Provide the [x, y] coordinate of the cell's center where the given text is located.  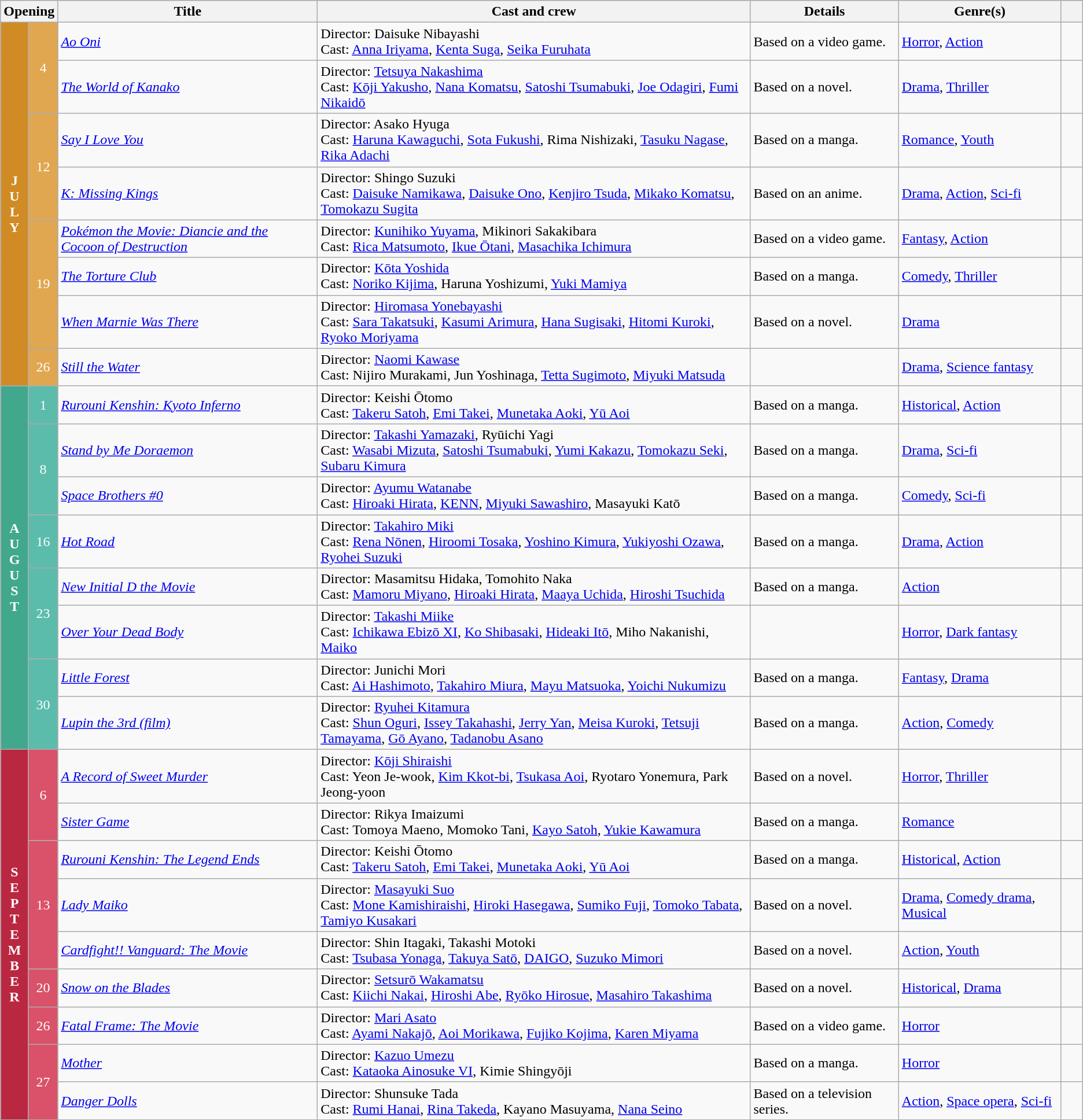
Based on an anime. [824, 193]
Little Forest [187, 678]
Space Brothers #0 [187, 495]
Lupin the 3rd (film) [187, 723]
12 [43, 167]
Cardfight!! Vanguard: The Movie [187, 950]
Director: Mari Asato Cast: Ayami Nakajō, Aoi Morikawa, Fujiko Kojima, Karen Miyama [534, 1025]
Director: Rikya Imaizumi Cast: Tomoya Maeno, Momoko Tani, Kayo Satoh, Yukie Kawamura [534, 821]
Lady Maiko [187, 905]
When Marnie Was There [187, 322]
Danger Dolls [187, 1100]
Horror, Action [980, 42]
Director: Takahiro Miki Cast: Rena Nōnen, Hiroomi Tosaka, Yoshino Kimura, Yukiyoshi Ozawa, Ryohei Suzuki [534, 541]
Drama, Thriller [980, 87]
Drama, Sci-fi [980, 450]
Fatal Frame: The Movie [187, 1025]
The Torture Club [187, 277]
Director: Masayuki Suo Cast: Mone Kamishiraishi, Hiroki Hasegawa, Sumiko Fuji, Tomoko Tabata, Tamiyo Kusakari [534, 905]
6 [43, 795]
Director: Ayumu Watanabe Cast: Hiroaki Hirata, KENN, Miyuki Sawashiro, Masayuki Katō [534, 495]
Historical, Drama [980, 988]
Based on a television series. [824, 1100]
Drama, Action, Sci-fi [980, 193]
SEPTEMBER [15, 935]
Director: Shingo Suzuki Cast: Daisuke Namikawa, Daisuke Ono, Kenjiro Tsuda, Mikako Komatsu, Tomokazu Sugita [534, 193]
Rurouni Kenshin: Kyoto Inferno [187, 405]
23 [43, 613]
Stand by Me Doraemon [187, 450]
Director: Tetsuya Nakashima Cast: Kōji Yakusho, Nana Komatsu, Satoshi Tsumabuki, Joe Odagiri, Fumi Nikaidō [534, 87]
Still the Water [187, 367]
Director: Naomi Kawase Cast: Nijiro Murakami, Jun Yoshinaga, Tetta Sugimoto, Miyuki Matsuda [534, 367]
Genre(s) [980, 12]
30 [43, 705]
Drama, Action [980, 541]
Director: Kōji Shiraishi Cast: Yeon Je-wook, Kim Kkot-bi, Tsukasa Aoi, Ryotaro Yonemura, Park Jeong-yoon [534, 776]
Comedy, Sci-fi [980, 495]
Over Your Dead Body [187, 632]
Action, Space opera, Sci-fi [980, 1100]
Director: Asako Hyuga Cast: Haruna Kawaguchi, Sota Fukushi, Rima Nishizaki, Tasuku Nagase, Rika Adachi [534, 140]
Romance [980, 821]
K: Missing Kings [187, 193]
Director: Setsurō Wakamatsu Cast: Kiichi Nakai, Hiroshi Abe, Ryōko Hirosue, Masahiro Takashima [534, 988]
Director: Masamitsu Hidaka, Tomohito Naka Cast: Mamoru Miyano, Hiroaki Hirata, Maaya Uchida, Hiroshi Tsuchida [534, 587]
27 [43, 1082]
Rurouni Kenshin: The Legend Ends [187, 860]
Director: Kunihiko Yuyama, Mikinori Sakakibara Cast: Rica Matsumoto, Ikue Ōtani, Masachika Ichimura [534, 238]
A Record of Sweet Murder [187, 776]
Action, Youth [980, 950]
AUGUST [15, 568]
Pokémon the Movie: Diancie and the Cocoon of Destruction [187, 238]
4 [43, 68]
Fantasy, Action [980, 238]
Director: Kazuo Umezu Cast: Kataoka Ainosuke VI, Kimie Shingyōji [534, 1063]
Romance, Youth [980, 140]
Mother [187, 1063]
Fantasy, Drama [980, 678]
Comedy, Thriller [980, 277]
Drama, Comedy drama, Musical [980, 905]
Action [980, 587]
Director: Daisuke Nibayashi Cast: Anna Iriyama, Kenta Suga, Seika Furuhata [534, 42]
Title [187, 12]
19 [43, 284]
Say I Love You [187, 140]
Director: Kōta Yoshida Cast: Noriko Kijima, Haruna Yoshizumi, Yuki Mamiya [534, 277]
16 [43, 541]
Drama [980, 322]
1 [43, 405]
Snow on the Blades [187, 988]
JULY [15, 204]
Sister Game [187, 821]
New Initial D the Movie [187, 587]
Cast and crew [534, 12]
Ao Oni [187, 42]
Drama, Science fantasy [980, 367]
Director: Ryuhei Kitamura Cast: Shun Oguri, Issey Takahashi, Jerry Yan, Meisa Kuroki, Tetsuji Tamayama, Gō Ayano, Tadanobu Asano [534, 723]
Horror, Dark fantasy [980, 632]
8 [43, 469]
Director: Takashi Miike Cast: Ichikawa Ebizō XI, Ko Shibasaki, Hideaki Itō, Miho Nakanishi, Maiko [534, 632]
Director: Junichi Mori Cast: Ai Hashimoto, Takahiro Miura, Mayu Matsuoka, Yoichi Nukumizu [534, 678]
Director: Shunsuke Tada Cast: Rumi Hanai, Rina Takeda, Kayano Masuyama, Nana Seino [534, 1100]
13 [43, 905]
The World of Kanako [187, 87]
Details [824, 12]
Director: Hiromasa Yonebayashi Cast: Sara Takatsuki, Kasumi Arimura, Hana Sugisaki, Hitomi Kuroki, Ryoko Moriyama [534, 322]
Director: Shin Itagaki, Takashi Motoki Cast: Tsubasa Yonaga, Takuya Satō, DAIGO, Suzuko Mimori [534, 950]
20 [43, 988]
Director: Takashi Yamazaki, Ryūichi Yagi Cast: Wasabi Mizuta, Satoshi Tsumabuki, Yumi Kakazu, Tomokazu Seki, Subaru Kimura [534, 450]
Horror, Thriller [980, 776]
Opening [29, 12]
Hot Road [187, 541]
Action, Comedy [980, 723]
